For the text-containing cell, return its midpoint in (x, y) coordinate format. 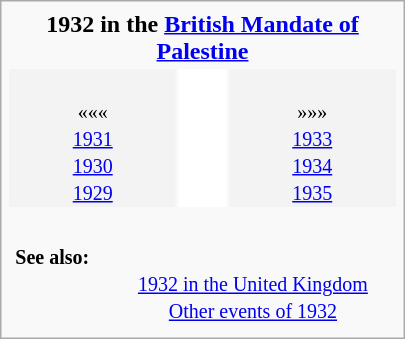
See also: 1932 in the United KingdomOther events of 1932 (202, 270)
1932 in the United KingdomOther events of 1932 (254, 284)
»»»193319341935 (312, 138)
1932 in the British Mandate of Palestine (202, 38)
See also: (60, 284)
«««193119301929 (92, 138)
